Detect which cell encompasses the target text, then output its [X, Y] center coordinate. 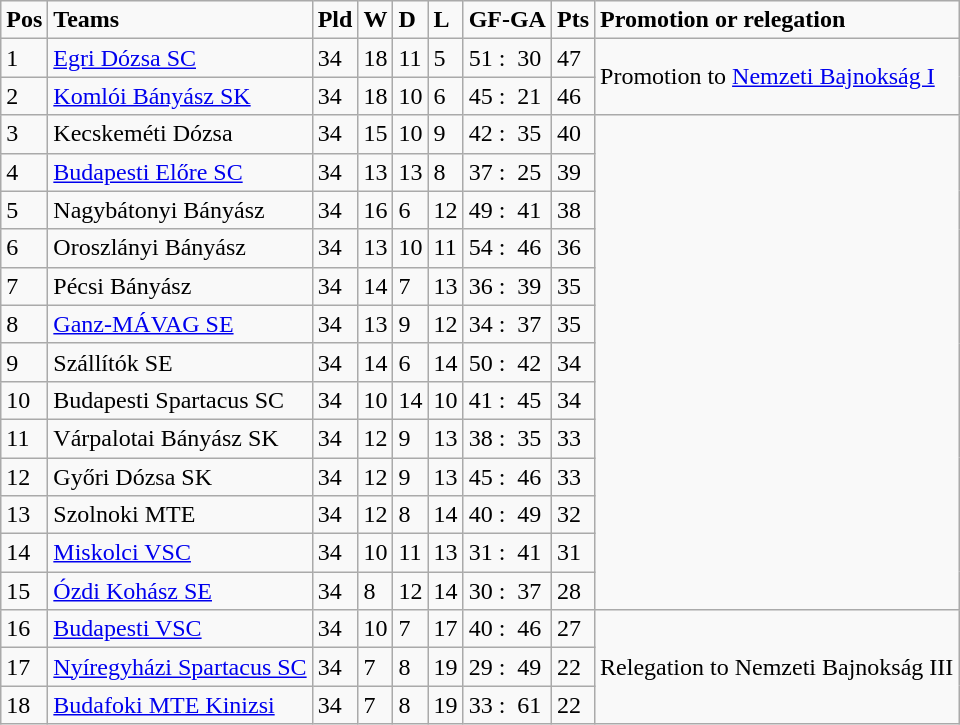
30 : 37 [507, 591]
Oroszlányi Bányász [180, 248]
Pos [24, 20]
Miskolci VSC [180, 553]
Budafoki MTE Kinizsi [180, 705]
31 : 41 [507, 553]
46 [572, 96]
2 [24, 96]
Komlói Bányász SK [180, 96]
Ganz-MÁVAG SE [180, 324]
49 : 41 [507, 210]
L [446, 20]
45 : 21 [507, 96]
Pécsi Bányász [180, 286]
29 : 49 [507, 667]
51 : 30 [507, 58]
41 : 45 [507, 400]
47 [572, 58]
Szolnoki MTE [180, 515]
Relegation to Nemzeti Bajnokság III [777, 667]
28 [572, 591]
36 [572, 248]
40 : 46 [507, 629]
34 : 37 [507, 324]
Nyíregyházi Spartacus SC [180, 667]
Promotion or relegation [777, 20]
Győri Dózsa SK [180, 477]
W [376, 20]
GF-GA [507, 20]
Pts [572, 20]
3 [24, 134]
Teams [180, 20]
4 [24, 172]
Szállítók SE [180, 362]
54 : 46 [507, 248]
1 [24, 58]
39 [572, 172]
38 [572, 210]
36 : 39 [507, 286]
32 [572, 515]
38 : 35 [507, 438]
33 : 61 [507, 705]
40 : 49 [507, 515]
Promotion to Nemzeti Bajnokság I [777, 77]
37 : 25 [507, 172]
Ózdi Kohász SE [180, 591]
Várpalotai Bányász SK [180, 438]
Egri Dózsa SC [180, 58]
Budapesti Spartacus SC [180, 400]
Budapesti Előre SC [180, 172]
Pld [335, 20]
D [410, 20]
45 : 46 [507, 477]
40 [572, 134]
Nagybátonyi Bányász [180, 210]
Budapesti VSC [180, 629]
31 [572, 553]
50 : 42 [507, 362]
27 [572, 629]
42 : 35 [507, 134]
Kecskeméti Dózsa [180, 134]
